Extract the (X, Y) coordinate from the center of the cell holding the provided text.  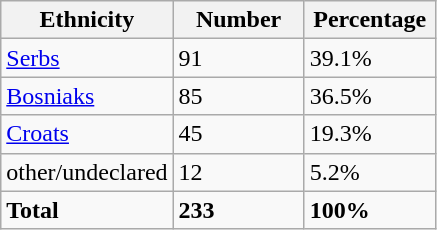
91 (238, 58)
36.5% (370, 96)
Number (238, 20)
100% (370, 210)
85 (238, 96)
Ethnicity (87, 20)
Percentage (370, 20)
Serbs (87, 58)
39.1% (370, 58)
19.3% (370, 134)
233 (238, 210)
5.2% (370, 172)
45 (238, 134)
12 (238, 172)
Croats (87, 134)
Total (87, 210)
other/undeclared (87, 172)
Bosniaks (87, 96)
